Extract the (x, y) coordinate from the center of the cell holding the provided text.  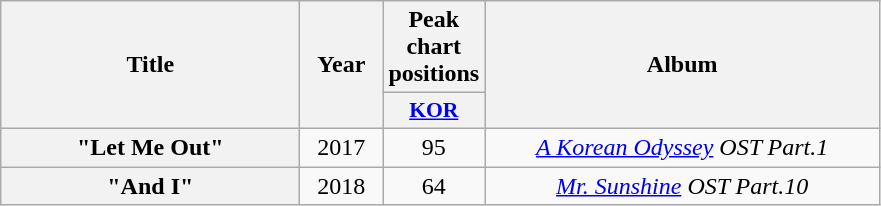
95 (434, 147)
2018 (342, 185)
2017 (342, 147)
"Let Me Out" (150, 147)
64 (434, 185)
Title (150, 65)
Peak chart positions (434, 47)
Album (682, 65)
Mr. Sunshine OST Part.10 (682, 185)
"And I" (150, 185)
A Korean Odyssey OST Part.1 (682, 147)
KOR (434, 111)
Year (342, 65)
